Return (x, y) of the center of cell containing provided text 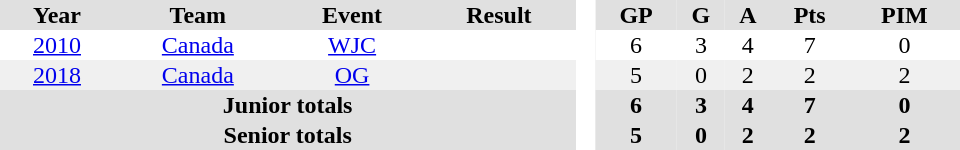
2018 (57, 75)
Year (57, 15)
Junior totals (288, 105)
Result (500, 15)
OG (352, 75)
WJC (352, 45)
PIM (904, 15)
Pts (810, 15)
A (748, 15)
Team (198, 15)
Event (352, 15)
2010 (57, 45)
G (701, 15)
Senior totals (288, 135)
GP (636, 15)
